Detect which cell encompasses the target text, then output its (X, Y) center coordinate. 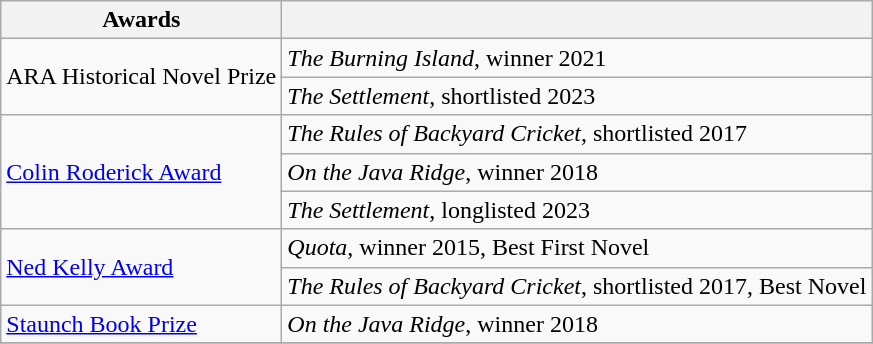
The Rules of Backyard Cricket, shortlisted 2017 (577, 134)
Staunch Book Prize (142, 324)
The Burning Island, winner 2021 (577, 58)
Quota, winner 2015, Best First Novel (577, 248)
The Settlement, longlisted 2023 (577, 210)
The Settlement, shortlisted 2023 (577, 96)
ARA Historical Novel Prize (142, 77)
Colin Roderick Award (142, 172)
The Rules of Backyard Cricket, shortlisted 2017, Best Novel (577, 286)
Ned Kelly Award (142, 267)
Awards (142, 20)
